Pinpoint the cell where the given text exists, returning its [x, y] midpoint coordinate. 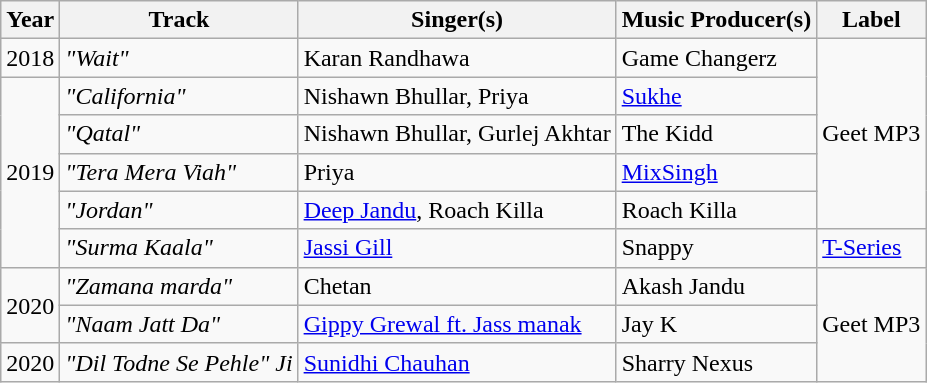
Chetan [457, 286]
"California" [179, 96]
Sukhe [716, 96]
"Jordan" [179, 210]
Nishawn Bhullar, Priya [457, 96]
"Zamana marda" [179, 286]
T-Series [872, 248]
"Wait" [179, 58]
Deep Jandu, Roach Killa [457, 210]
MixSingh [716, 172]
Roach Killa [716, 210]
Singer(s) [457, 20]
Jay K [716, 324]
2018 [30, 58]
"Surma Kaala" [179, 248]
Karan Randhawa [457, 58]
"Dil Todne Se Pehle" Ji [179, 362]
Sunidhi Chauhan [457, 362]
"Naam Jatt Da" [179, 324]
Gippy Grewal ft. Jass manak [457, 324]
2019 [30, 172]
Year [30, 20]
Game Changerz [716, 58]
Priya [457, 172]
"Tera Mera Viah" [179, 172]
Label [872, 20]
The Kidd [716, 134]
Sharry Nexus [716, 362]
Track [179, 20]
Snappy [716, 248]
Nishawn Bhullar, Gurlej Akhtar [457, 134]
Jassi Gill [457, 248]
Akash Jandu [716, 286]
"Qatal" [179, 134]
Music Producer(s) [716, 20]
